Output the (x, y) coordinate of the center of the cell containing the given text.  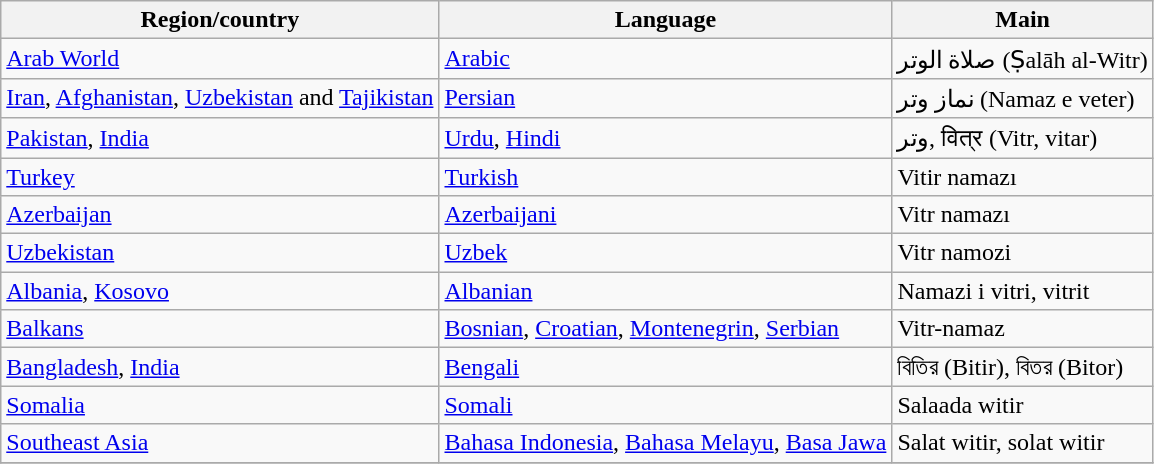
Vitr-namaz (1022, 329)
نماز وتر (Namaz e veter) (1022, 98)
وتر, वित्र (Vitr, vitar) (1022, 138)
Azerbaijan (220, 215)
Urdu, Hindi (666, 138)
Main (1022, 20)
Vitir namazı (1022, 177)
Salaada witir (1022, 405)
Bosnian, Croatian, Montenegrin, Serbian (666, 329)
Bengali (666, 367)
Arabic (666, 59)
বিতির (Bitir), বিতর (Bitor) (1022, 367)
Namazi i vitri, vitrit (1022, 291)
صلاة الوتر (Ṣalāh al-Witr) (1022, 59)
Uzbek (666, 253)
Vitr namozi (1022, 253)
Somalia (220, 405)
Salat witir, solat witir (1022, 443)
Albania, Kosovo (220, 291)
Southeast Asia (220, 443)
Turkish (666, 177)
Uzbekistan (220, 253)
Region/country (220, 20)
Turkey (220, 177)
Pakistan, India (220, 138)
Bahasa Indonesia, Bahasa Melayu, Basa Jawa (666, 443)
Language (666, 20)
Vitr namazı (1022, 215)
Azerbaijani (666, 215)
Balkans (220, 329)
Arab World (220, 59)
Albanian (666, 291)
Bangladesh, India (220, 367)
Somali (666, 405)
Persian (666, 98)
Iran, Afghanistan, Uzbekistan and Tajikistan (220, 98)
